Find where the given text appears and provide that cell's center as (x, y) coordinate. 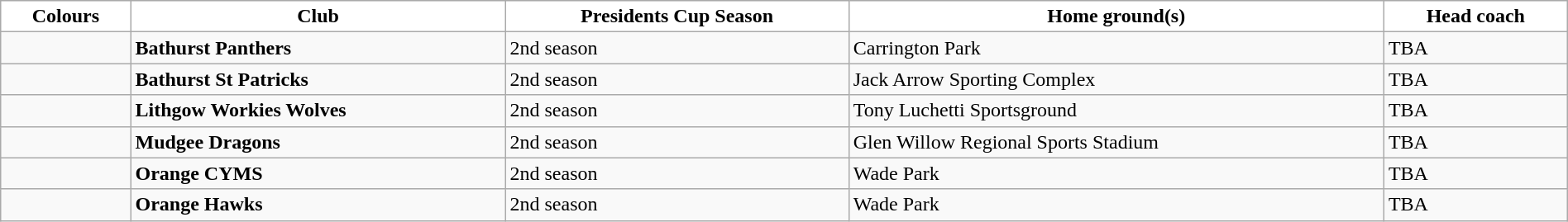
Presidents Cup Season (676, 17)
Lithgow Workies Wolves (318, 111)
Bathurst St Patricks (318, 79)
Carrington Park (1116, 48)
Orange Hawks (318, 205)
Club (318, 17)
Head coach (1475, 17)
Glen Willow Regional Sports Stadium (1116, 142)
Jack Arrow Sporting Complex (1116, 79)
Tony Luchetti Sportsground (1116, 111)
Orange CYMS (318, 173)
Colours (66, 17)
Bathurst Panthers (318, 48)
Mudgee Dragons (318, 142)
Home ground(s) (1116, 17)
